Identify which cell holds the provided text, then report its (x, y) central coordinate. 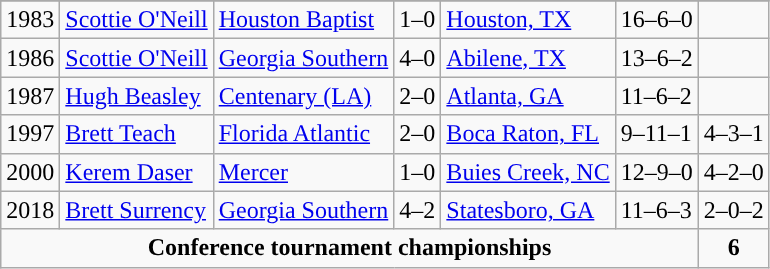
Brett Teach (136, 134)
1997 (30, 134)
4–2 (418, 210)
2018 (30, 210)
Centenary (LA) (304, 96)
1983 (30, 20)
Boca Raton, FL (528, 134)
Brett Surrency (136, 210)
11–6–2 (656, 96)
Statesboro, GA (528, 210)
16–6–0 (656, 20)
Atlanta, GA (528, 96)
9–11–1 (656, 134)
4–3–1 (734, 134)
4–0 (418, 58)
Kerem Daser (136, 172)
Buies Creek, NC (528, 172)
4–2–0 (734, 172)
13–6–2 (656, 58)
Florida Atlantic (304, 134)
6 (734, 248)
1986 (30, 58)
Abilene, TX (528, 58)
Hugh Beasley (136, 96)
Houston Baptist (304, 20)
2–0–2 (734, 210)
Conference tournament championships (350, 248)
12–9–0 (656, 172)
2000 (30, 172)
Houston, TX (528, 20)
11–6–3 (656, 210)
1987 (30, 96)
Mercer (304, 172)
